Provide the (X, Y) coordinate of the cell's center where the given text is located.  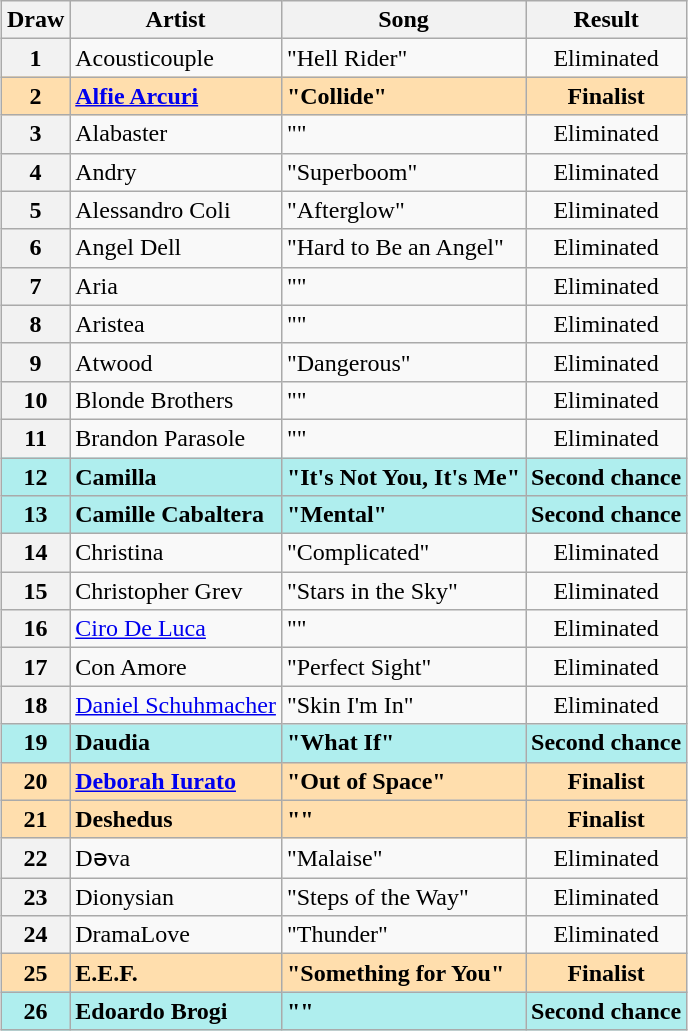
"Perfect Sight" (403, 667)
"It's Not You, It's Me" (403, 477)
1 (35, 58)
Brandon Parasole (176, 438)
12 (35, 477)
"Dangerous" (403, 362)
Alessandro Coli (176, 210)
4 (35, 172)
3 (35, 134)
13 (35, 515)
Camilla (176, 477)
"Hard to Be an Angel" (403, 248)
"Afterglow" (403, 210)
9 (35, 362)
8 (35, 324)
"Collide" (403, 96)
E.E.F. (176, 973)
"Something for You" (403, 973)
Daudia (176, 743)
Angel Dell (176, 248)
Camille Cabaltera (176, 515)
Atwood (176, 362)
15 (35, 591)
"Mental" (403, 515)
Christopher Grev (176, 591)
18 (35, 705)
17 (35, 667)
Daniel Schuhmacher (176, 705)
Ciro De Luca (176, 629)
"Out of Space" (403, 781)
Aria (176, 286)
2 (35, 96)
22 (35, 858)
"Malaise" (403, 858)
23 (35, 897)
"Hell Rider" (403, 58)
Blonde Brothers (176, 400)
Con Amore (176, 667)
Aristea (176, 324)
Alabaster (176, 134)
"Complicated" (403, 553)
Dionysian (176, 897)
14 (35, 553)
5 (35, 210)
Artist (176, 20)
Deborah Iurato (176, 781)
Edoardo Brogi (176, 1011)
Alfie Arcuri (176, 96)
"Thunder" (403, 935)
Dəva (176, 858)
"What If" (403, 743)
26 (35, 1011)
DramaLove (176, 935)
11 (35, 438)
21 (35, 819)
Song (403, 20)
Deshedus (176, 819)
"Skin I'm In" (403, 705)
Christina (176, 553)
19 (35, 743)
"Stars in the Sky" (403, 591)
"Steps of the Way" (403, 897)
Acousticouple (176, 58)
25 (35, 973)
16 (35, 629)
Andry (176, 172)
"Superboom" (403, 172)
6 (35, 248)
7 (35, 286)
20 (35, 781)
Draw (35, 20)
10 (35, 400)
24 (35, 935)
Result (606, 20)
